Provide the (X, Y) coordinate of the cell's center where the given text is located.  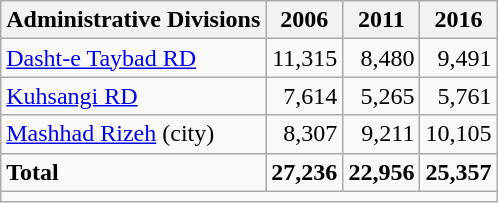
Mashhad Rizeh (city) (134, 134)
5,761 (458, 96)
25,357 (458, 172)
2011 (382, 20)
8,480 (382, 58)
27,236 (304, 172)
2016 (458, 20)
Administrative Divisions (134, 20)
5,265 (382, 96)
22,956 (382, 172)
2006 (304, 20)
Total (134, 172)
7,614 (304, 96)
9,211 (382, 134)
Dasht-e Taybad RD (134, 58)
9,491 (458, 58)
10,105 (458, 134)
11,315 (304, 58)
Kuhsangi RD (134, 96)
8,307 (304, 134)
